Capture the cell that displays the provided text and extract its (x, y) central coordinate. 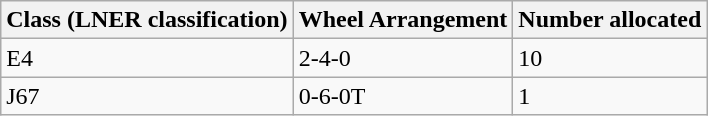
Number allocated (610, 20)
J67 (147, 96)
1 (610, 96)
Class (LNER classification) (147, 20)
E4 (147, 58)
2-4-0 (403, 58)
10 (610, 58)
0-6-0T (403, 96)
Wheel Arrangement (403, 20)
